Extract the (x, y) coordinate from the center of the cell holding the provided text.  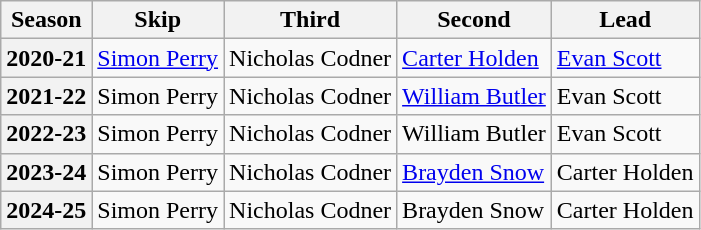
Season (46, 20)
Second (474, 20)
Third (310, 20)
Lead (625, 20)
2021-22 (46, 96)
2024-25 (46, 210)
2020-21 (46, 58)
2022-23 (46, 134)
2023-24 (46, 172)
Skip (158, 20)
